Return (x, y) of the center of cell containing provided text 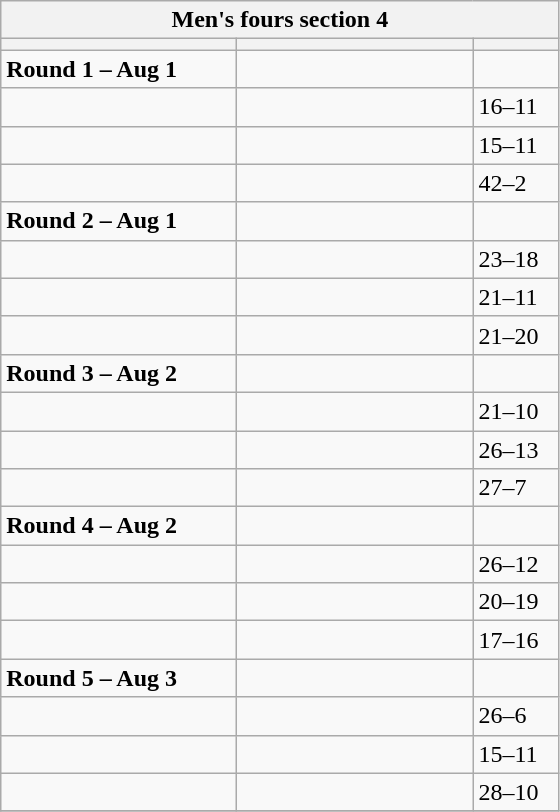
23–18 (516, 259)
Round 2 – Aug 1 (119, 221)
26–12 (516, 564)
Round 4 – Aug 2 (119, 526)
Men's fours section 4 (280, 20)
21–10 (516, 411)
Round 1 – Aug 1 (119, 69)
Round 5 – Aug 3 (119, 678)
16–11 (516, 107)
26–13 (516, 449)
21–11 (516, 297)
21–20 (516, 335)
20–19 (516, 602)
17–16 (516, 640)
28–10 (516, 792)
27–7 (516, 488)
26–6 (516, 716)
42–2 (516, 183)
Round 3 – Aug 2 (119, 373)
